Determine the (x, y) coordinate at the center of the cell enclosing the given text.  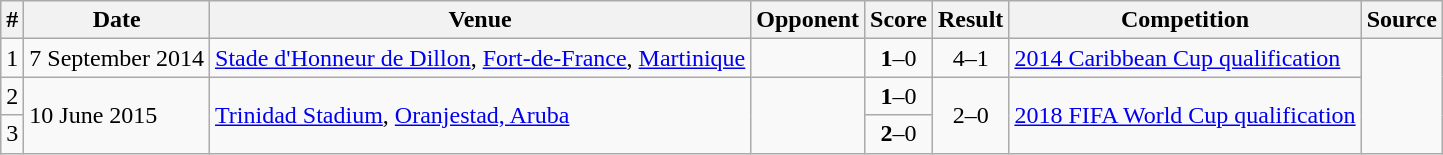
Venue (480, 20)
3 (12, 134)
2018 FIFA World Cup qualification (1185, 115)
Stade d'Honneur de Dillon, Fort-de-France, Martinique (480, 58)
Trinidad Stadium, Oranjestad, Aruba (480, 115)
Date (117, 20)
Competition (1185, 20)
Result (970, 20)
Score (899, 20)
1 (12, 58)
Source (1402, 20)
2014 Caribbean Cup qualification (1185, 58)
# (12, 20)
7 September 2014 (117, 58)
2 (12, 96)
10 June 2015 (117, 115)
4–1 (970, 58)
Opponent (808, 20)
